For the text-containing cell, return its midpoint in [x, y] coordinate format. 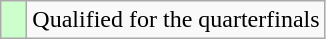
Qualified for the quarterfinals [176, 20]
